Find where the given text appears and provide that cell's center as (x, y) coordinate. 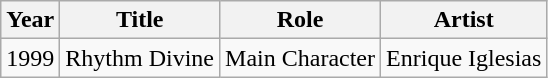
Year (30, 20)
Enrique Iglesias (464, 58)
Title (140, 20)
Artist (464, 20)
Rhythm Divine (140, 58)
Role (300, 20)
Main Character (300, 58)
1999 (30, 58)
